Locate the cell with the specified text and output its [X, Y] center coordinate. 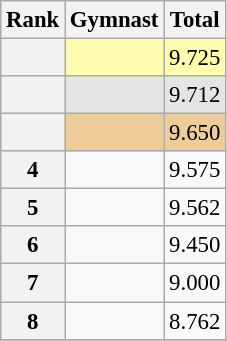
Gymnast [114, 20]
9.000 [195, 283]
4 [33, 170]
9.650 [195, 133]
8 [33, 321]
9.562 [195, 208]
9.725 [195, 58]
8.762 [195, 321]
Rank [33, 20]
Total [195, 20]
9.575 [195, 170]
7 [33, 283]
9.450 [195, 245]
9.712 [195, 95]
5 [33, 208]
6 [33, 245]
